Identify which cell holds the provided text, then report its [x, y] central coordinate. 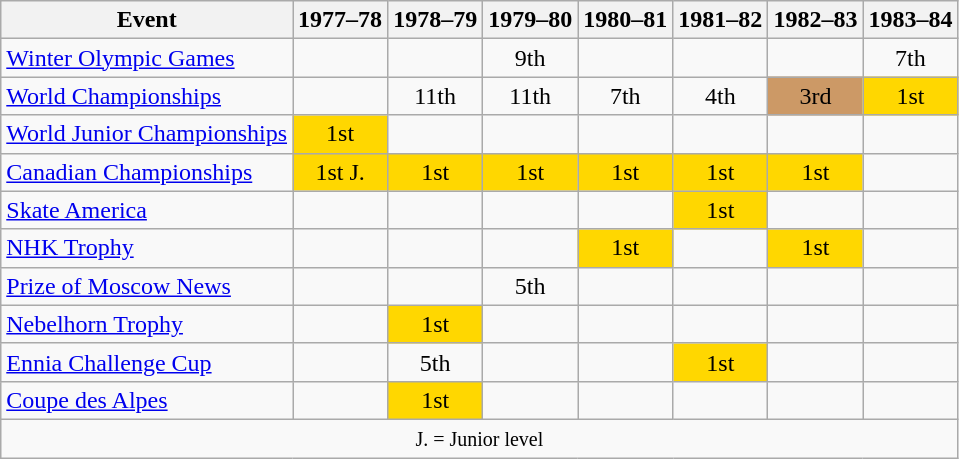
Winter Olympic Games [147, 58]
J. = Junior level [480, 438]
World Championships [147, 96]
Nebelhorn Trophy [147, 324]
Coupe des Alpes [147, 400]
Skate America [147, 210]
1982–83 [816, 20]
4th [720, 96]
Event [147, 20]
9th [530, 58]
1980–81 [626, 20]
1981–82 [720, 20]
3rd [816, 96]
Ennia Challenge Cup [147, 362]
Canadian Championships [147, 172]
World Junior Championships [147, 134]
1979–80 [530, 20]
NHK Trophy [147, 248]
1st J. [340, 172]
1978–79 [436, 20]
1983–84 [910, 20]
Prize of Moscow News [147, 286]
1977–78 [340, 20]
